Extract the [x, y] coordinate from the center of the cell holding the provided text.  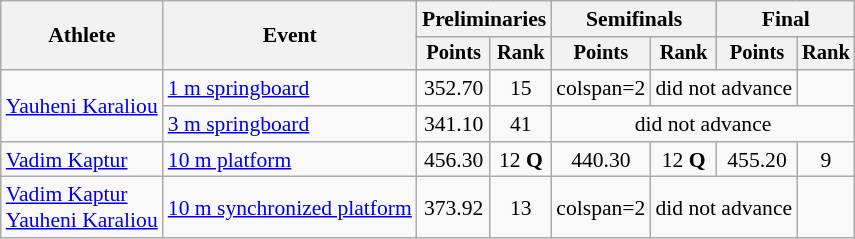
9 [826, 160]
440.30 [600, 160]
10 m synchronized platform [290, 208]
Final [786, 19]
373.92 [454, 208]
Semifinals [634, 19]
Vadim KapturYauheni Karaliou [82, 208]
Event [290, 36]
Yauheni Karaliou [82, 106]
Preliminaries [484, 19]
341.10 [454, 124]
Vadim Kaptur [82, 160]
456.30 [454, 160]
3 m springboard [290, 124]
352.70 [454, 88]
41 [520, 124]
455.20 [757, 160]
15 [520, 88]
13 [520, 208]
10 m platform [290, 160]
Athlete [82, 36]
1 m springboard [290, 88]
